Pinpoint the cell where the given text exists, returning its (x, y) midpoint coordinate. 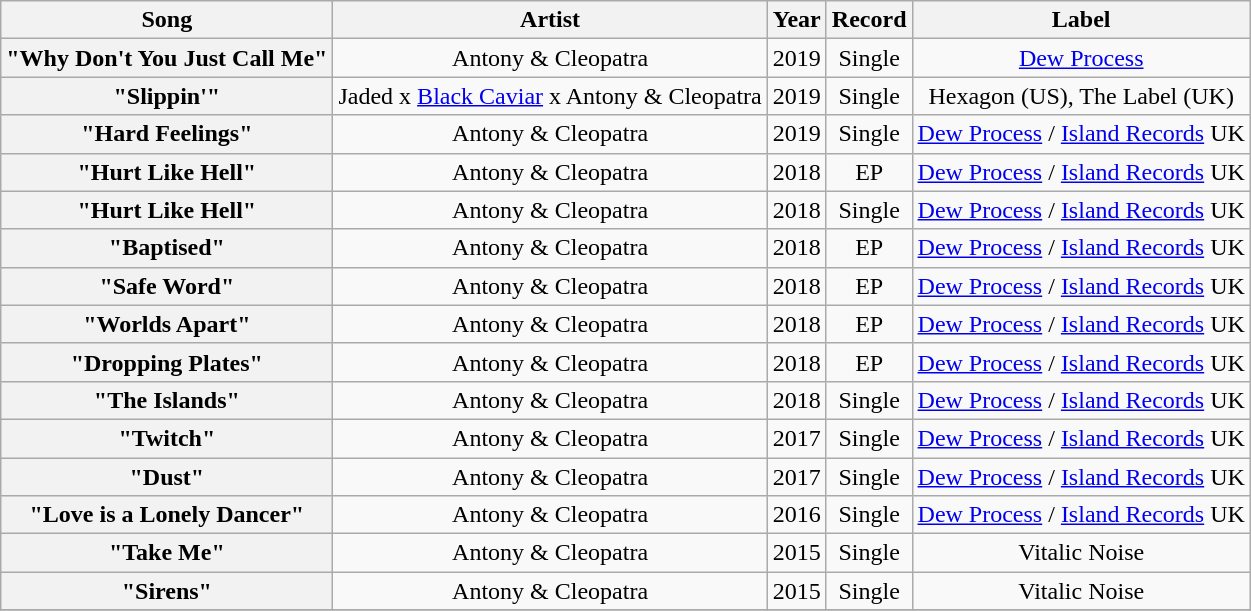
"Dropping Plates" (167, 362)
Label (1081, 20)
"Sirens" (167, 591)
Artist (550, 20)
"Twitch" (167, 438)
"The Islands" (167, 400)
Song (167, 20)
"Dust" (167, 477)
Dew Process (1081, 58)
Year (796, 20)
Jaded x Black Caviar x Antony & Cleopatra (550, 96)
"Love is a Lonely Dancer" (167, 515)
Hexagon (US), The Label (UK) (1081, 96)
"Take Me" (167, 553)
2016 (796, 515)
"Slippin'" (167, 96)
"Safe Word" (167, 286)
"Hard Feelings" (167, 134)
Record (869, 20)
"Baptised" (167, 248)
"Why Don't You Just Call Me" (167, 58)
"Worlds Apart" (167, 324)
